Extract the [X, Y] coordinate from the center of the cell holding the provided text.  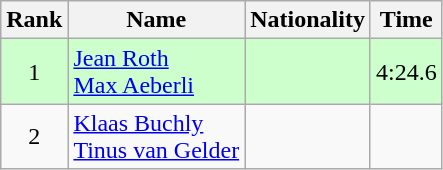
Time [406, 20]
Jean RothMax Aeberli [156, 72]
Rank [34, 20]
2 [34, 136]
Klaas BuchlyTinus van Gelder [156, 136]
4:24.6 [406, 72]
Nationality [308, 20]
1 [34, 72]
Name [156, 20]
